Extract the (x, y) coordinate from the center of the cell holding the provided text.  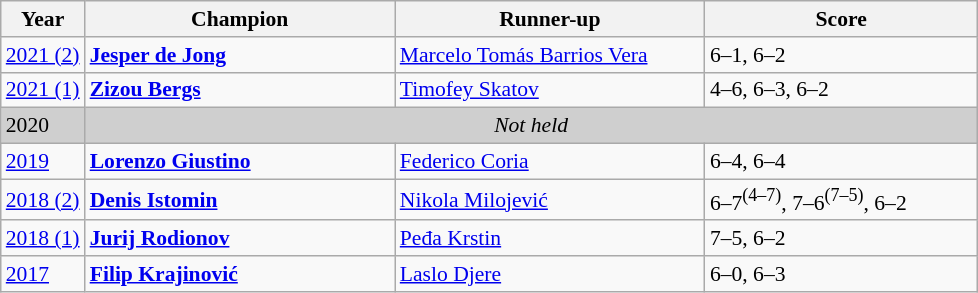
2021 (2) (43, 55)
Timofey Skatov (550, 90)
Zizou Bergs (240, 90)
7–5, 6–2 (842, 239)
6–0, 6–3 (842, 274)
2017 (43, 274)
Champion (240, 19)
2020 (43, 126)
Filip Krajinović (240, 274)
Lorenzo Giustino (240, 162)
Marcelo Tomás Barrios Vera (550, 55)
6–4, 6–4 (842, 162)
Jurij Rodionov (240, 239)
Nikola Milojević (550, 200)
2018 (2) (43, 200)
6–7(4–7), 7–6(7–5), 6–2 (842, 200)
Not held (532, 126)
2018 (1) (43, 239)
Jesper de Jong (240, 55)
Runner-up (550, 19)
Score (842, 19)
4–6, 6–3, 6–2 (842, 90)
Year (43, 19)
Denis Istomin (240, 200)
Laslo Djere (550, 274)
Federico Coria (550, 162)
2019 (43, 162)
2021 (1) (43, 90)
Peđa Krstin (550, 239)
6–1, 6–2 (842, 55)
